Provide the (x, y) coordinate of the cell's center where the given text is located.  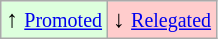
↑ Promoted (54, 20)
↓ Relegated (162, 20)
